Identify which cell holds the provided text, then report its [X, Y] central coordinate. 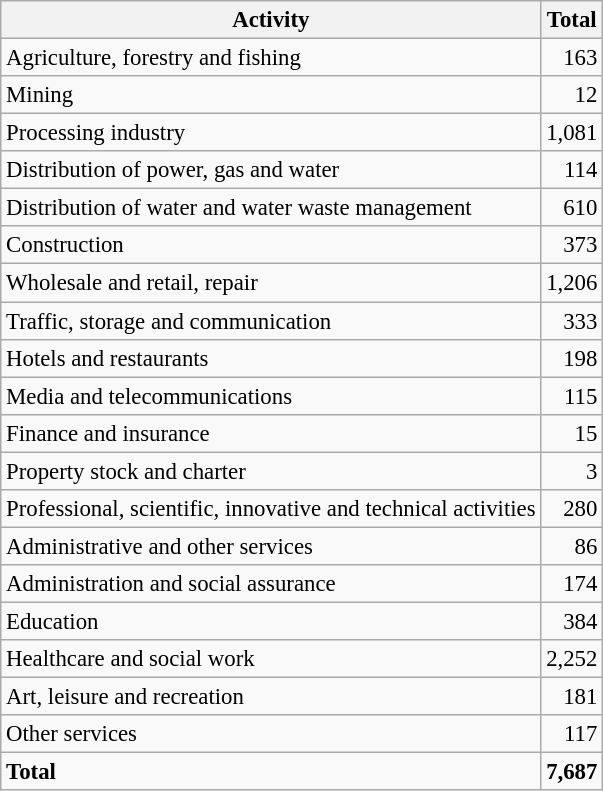
Agriculture, forestry and fishing [271, 58]
Wholesale and retail, repair [271, 283]
333 [572, 321]
115 [572, 396]
Professional, scientific, innovative and technical activities [271, 509]
Distribution of water and water waste management [271, 208]
12 [572, 95]
15 [572, 433]
Art, leisure and recreation [271, 697]
198 [572, 358]
1,081 [572, 133]
Construction [271, 245]
373 [572, 245]
117 [572, 734]
Administrative and other services [271, 546]
181 [572, 697]
Hotels and restaurants [271, 358]
Media and telecommunications [271, 396]
Education [271, 621]
Distribution of power, gas and water [271, 170]
610 [572, 208]
384 [572, 621]
280 [572, 509]
Healthcare and social work [271, 659]
7,687 [572, 772]
Mining [271, 95]
163 [572, 58]
Other services [271, 734]
2,252 [572, 659]
3 [572, 471]
174 [572, 584]
1,206 [572, 283]
86 [572, 546]
Administration and social assurance [271, 584]
Processing industry [271, 133]
Traffic, storage and communication [271, 321]
Activity [271, 20]
Finance and insurance [271, 433]
114 [572, 170]
Property stock and charter [271, 471]
